Locate the cell with the specified text and output its (X, Y) center coordinate. 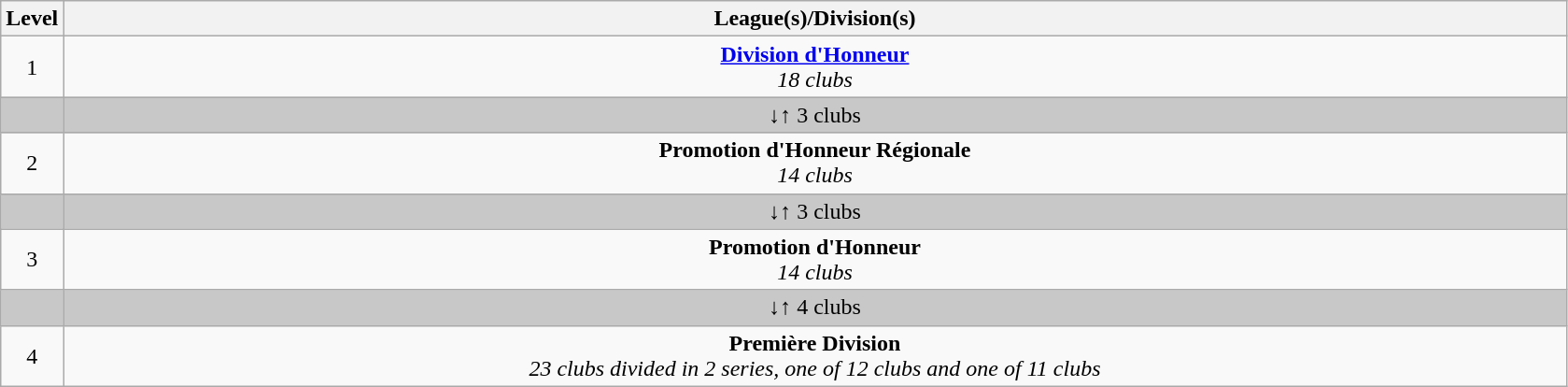
Première Division23 clubs divided in 2 series, one of 12 clubs and one of 11 clubs (814, 355)
1 (32, 67)
2 (32, 163)
Division d'Honneur18 clubs (814, 67)
4 (32, 355)
Promotion d'Honneur14 clubs (814, 260)
↓↑ 4 clubs (814, 308)
3 (32, 260)
League(s)/Division(s) (814, 19)
Promotion d'Honneur Régionale14 clubs (814, 163)
Level (32, 19)
